Capture the cell that displays the provided text and extract its [x, y] central coordinate. 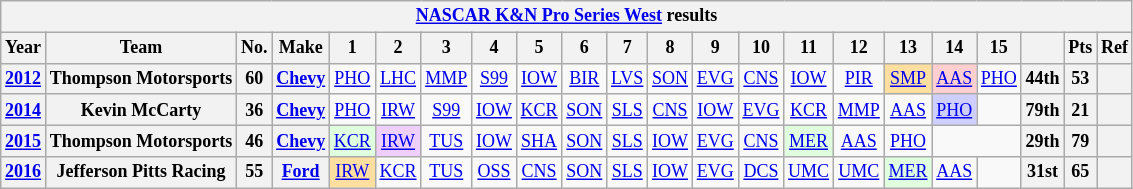
LHC [398, 78]
65 [1080, 172]
PIR [858, 78]
15 [1000, 48]
13 [908, 48]
Jefferson Pitts Racing [140, 172]
2014 [24, 110]
79th [1042, 110]
2015 [24, 140]
46 [254, 140]
12 [858, 48]
3 [446, 48]
14 [954, 48]
DCS [761, 172]
36 [254, 110]
4 [494, 48]
2012 [24, 78]
No. [254, 48]
Year [24, 48]
79 [1080, 140]
29th [1042, 140]
1 [352, 48]
Team [140, 48]
BIR [584, 78]
7 [628, 48]
60 [254, 78]
Ford [301, 172]
9 [715, 48]
5 [539, 48]
Make [301, 48]
2 [398, 48]
SMP [908, 78]
LVS [628, 78]
21 [1080, 110]
2016 [24, 172]
Pts [1080, 48]
SHA [539, 140]
OSS [494, 172]
Ref [1115, 48]
Kevin McCarty [140, 110]
53 [1080, 78]
44th [1042, 78]
10 [761, 48]
6 [584, 48]
31st [1042, 172]
55 [254, 172]
11 [809, 48]
NASCAR K&N Pro Series West results [566, 16]
8 [670, 48]
